Determine the (x, y) coordinate at the center of the cell enclosing the given text.  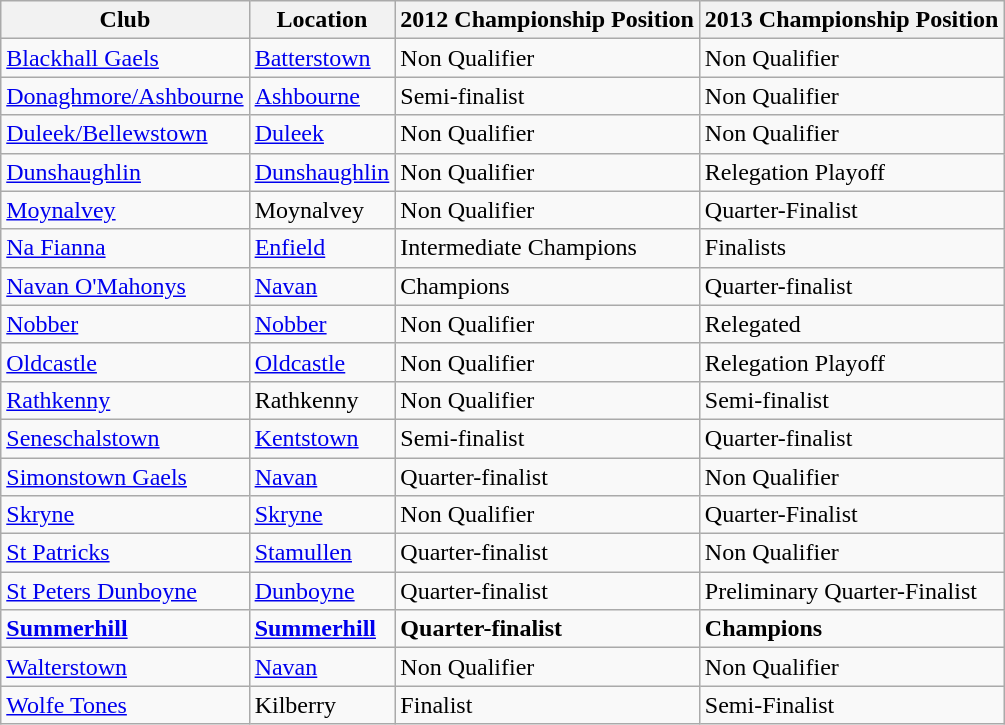
Donaghmore/Ashbourne (125, 96)
Ashbourne (322, 96)
Na Fianna (125, 248)
Kilberry (322, 705)
Simonstown Gaels (125, 477)
2012 Championship Position (547, 20)
Seneschalstown (125, 438)
Finalist (547, 705)
Stamullen (322, 553)
Intermediate Champions (547, 248)
Finalists (851, 248)
2013 Championship Position (851, 20)
Navan O'Mahonys (125, 286)
Wolfe Tones (125, 705)
Blackhall Gaels (125, 58)
Batterstown (322, 58)
Duleek (322, 134)
Walterstown (125, 667)
Relegated (851, 324)
Dunboyne (322, 591)
St Peters Dunboyne (125, 591)
Club (125, 20)
St Patricks (125, 553)
Duleek/Bellewstown (125, 134)
Enfield (322, 248)
Location (322, 20)
Semi-Finalist (851, 705)
Kentstown (322, 438)
Preliminary Quarter-Finalist (851, 591)
